Identify which cell holds the provided text, then report its (x, y) central coordinate. 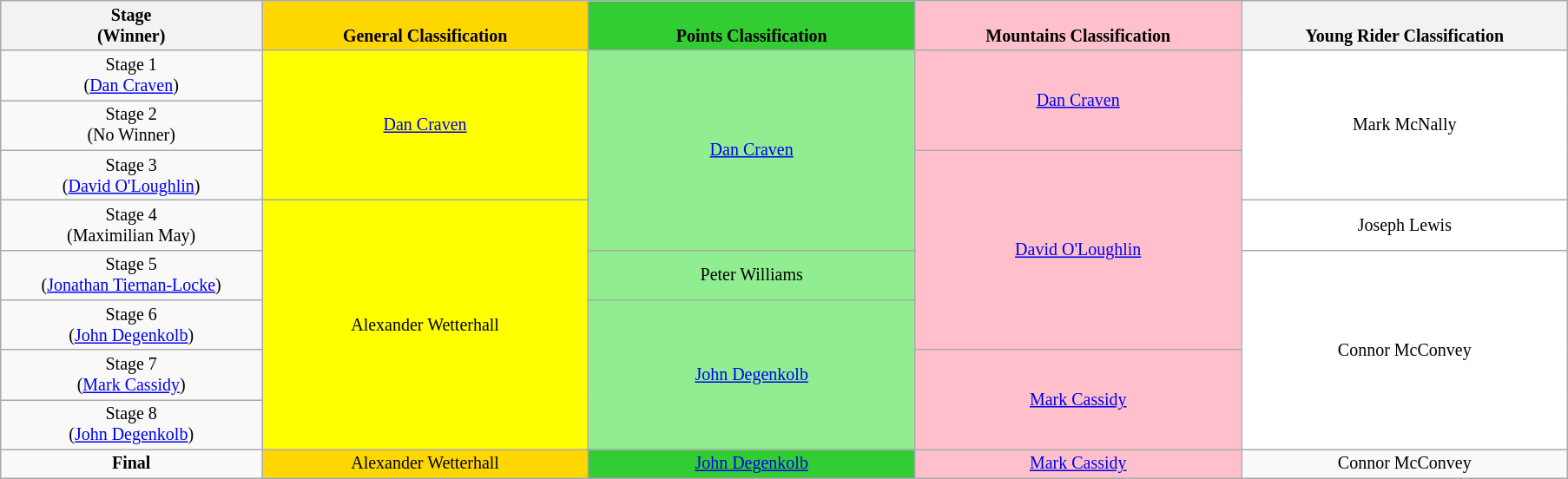
Mountains Classification (1078, 26)
David O'Loughlin (1078, 250)
Stage 6(John Degenkolb) (132, 325)
Stage 5(Jonathan Tiernan-Locke) (132, 274)
Stage 4(Maximilian May) (132, 226)
Stage 7(Mark Cassidy) (132, 375)
Final (132, 463)
General Classification (425, 26)
Stage 1 (Dan Craven) (132, 76)
Stage 8(John Degenkolb) (132, 425)
Points Classification (752, 26)
Mark McNally (1405, 126)
Joseph Lewis (1405, 226)
Stage 2(No Winner) (132, 125)
Stage 3(David O'Loughlin) (132, 175)
Peter Williams (752, 274)
Stage(Winner) (132, 26)
Young Rider Classification (1405, 26)
